For the text-containing cell, return its midpoint in (X, Y) coordinate format. 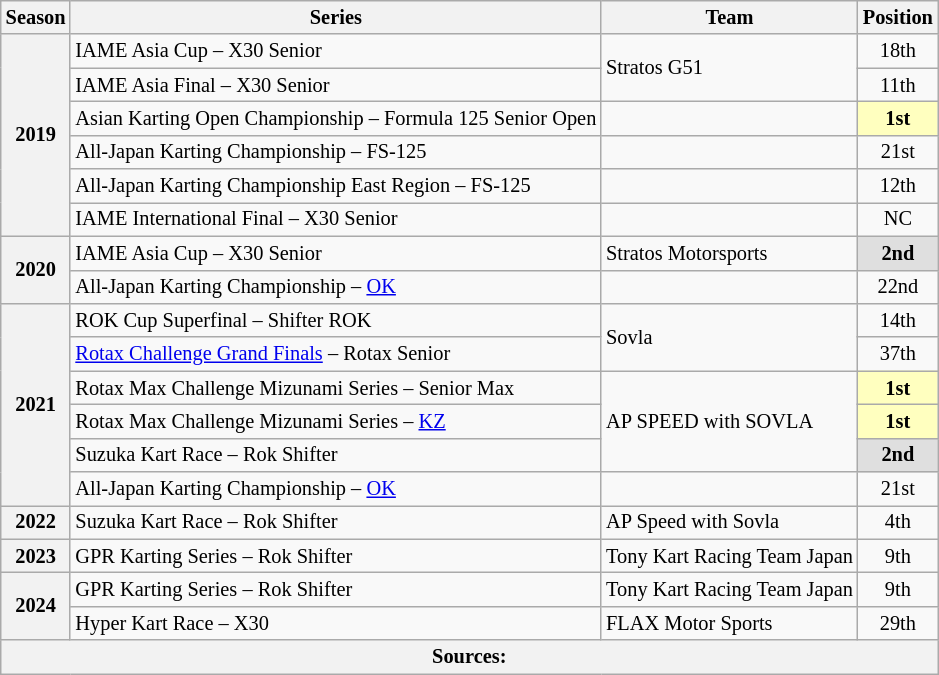
FLAX Motor Sports (730, 623)
2022 (36, 522)
All-Japan Karting Championship East Region – FS-125 (336, 186)
Sources: (470, 657)
AP SPEED with SOVLA (730, 422)
2023 (36, 556)
Position (898, 17)
AP Speed with Sovla (730, 522)
ROK Cup Superfinal – Shifter ROK (336, 320)
14th (898, 320)
Rotax Max Challenge Mizunami Series – KZ (336, 421)
IAME Asia Final – X30 Senior (336, 85)
18th (898, 51)
Hyper Kart Race – X30 (336, 623)
Team (730, 17)
Rotax Max Challenge Mizunami Series – Senior Max (336, 388)
37th (898, 354)
2019 (36, 135)
29th (898, 623)
Series (336, 17)
22nd (898, 287)
All-Japan Karting Championship – FS-125 (336, 152)
Asian Karting Open Championship – Formula 125 Senior Open (336, 118)
Stratos Motorsports (730, 253)
4th (898, 522)
Stratos G51 (730, 68)
2024 (36, 606)
2020 (36, 270)
11th (898, 85)
NC (898, 219)
Season (36, 17)
2021 (36, 404)
Sovla (730, 336)
Rotax Challenge Grand Finals – Rotax Senior (336, 354)
12th (898, 186)
IAME International Final – X30 Senior (336, 219)
